Identify which cell holds the provided text, then report its (x, y) central coordinate. 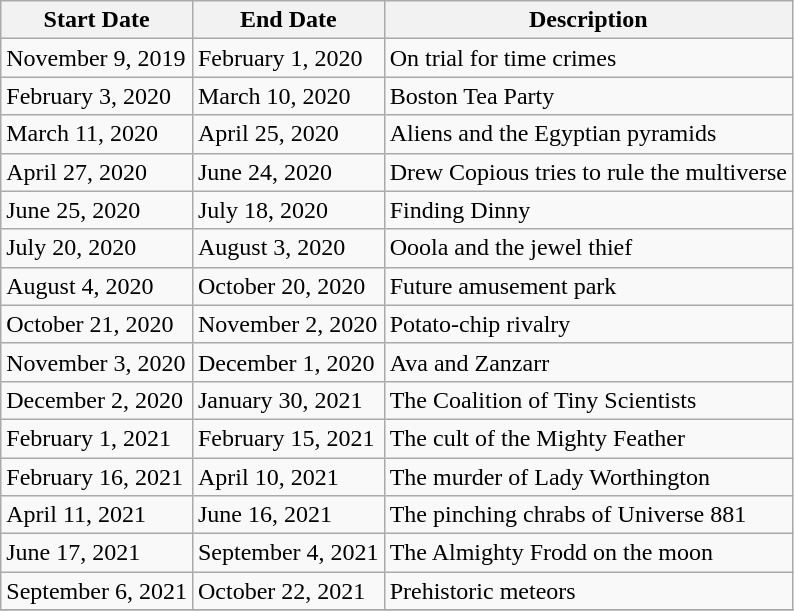
April 27, 2020 (97, 172)
Prehistoric meteors (588, 591)
June 16, 2021 (288, 515)
Finding Dinny (588, 210)
April 25, 2020 (288, 134)
April 11, 2021 (97, 515)
Future amusement park (588, 286)
February 1, 2021 (97, 438)
On trial for time crimes (588, 58)
Ooola and the jewel thief (588, 248)
Description (588, 20)
End Date (288, 20)
July 20, 2020 (97, 248)
October 21, 2020 (97, 324)
The Almighty Frodd on the moon (588, 553)
March 11, 2020 (97, 134)
The pinching chrabs of Universe 881 (588, 515)
Boston Tea Party (588, 96)
Start Date (97, 20)
Potato-chip rivalry (588, 324)
August 4, 2020 (97, 286)
February 3, 2020 (97, 96)
February 1, 2020 (288, 58)
June 25, 2020 (97, 210)
January 30, 2021 (288, 400)
July 18, 2020 (288, 210)
October 22, 2021 (288, 591)
Aliens and the Egyptian pyramids (588, 134)
Ava and Zanzarr (588, 362)
June 17, 2021 (97, 553)
The murder of Lady Worthington (588, 477)
November 3, 2020 (97, 362)
March 10, 2020 (288, 96)
The cult of the Mighty Feather (588, 438)
December 2, 2020 (97, 400)
December 1, 2020 (288, 362)
November 9, 2019 (97, 58)
February 15, 2021 (288, 438)
The Coalition of Tiny Scientists (588, 400)
April 10, 2021 (288, 477)
October 20, 2020 (288, 286)
June 24, 2020 (288, 172)
August 3, 2020 (288, 248)
February 16, 2021 (97, 477)
September 6, 2021 (97, 591)
September 4, 2021 (288, 553)
Drew Copious tries to rule the multiverse (588, 172)
November 2, 2020 (288, 324)
